Identify which cell holds the provided text, then report its (X, Y) central coordinate. 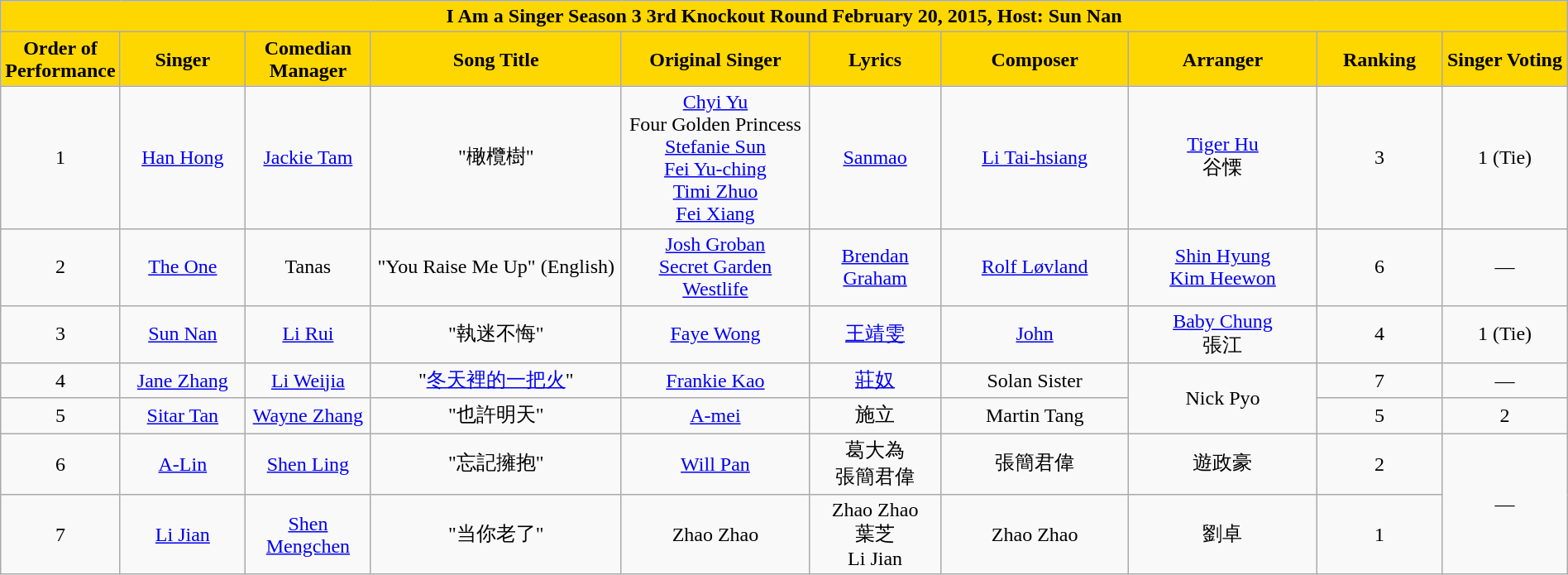
Han Hong (183, 157)
莊奴 (875, 381)
施立 (875, 415)
Faye Wong (715, 334)
Tanas (308, 267)
Order of Performance (60, 60)
Brendan Graham (875, 267)
Solan Sister (1035, 381)
Li Rui (308, 334)
"也許明天" (496, 415)
Jane Zhang (183, 381)
A-mei (715, 415)
The One (183, 267)
"冬天裡的一把火" (496, 381)
Singer Voting (1505, 60)
I Am a Singer Season 3 3rd Knockout Round February 20, 2015, Host: Sun Nan (784, 17)
Shen Ling (308, 464)
葛大為張簡君偉 (875, 464)
遊政豪 (1222, 464)
Chyi YuFour Golden PrincessStefanie SunFei Yu-chingTimi ZhuoFei Xiang (715, 157)
Lyrics (875, 60)
Original Singer (715, 60)
Composer (1035, 60)
Song Title (496, 60)
Martin Tang (1035, 415)
王靖雯 (875, 334)
"忘記擁抱" (496, 464)
Ranking (1379, 60)
Zhao Zhao葉芝Li Jian (875, 534)
"You Raise Me Up" (English) (496, 267)
Tiger Hu谷慄 (1222, 157)
Sun Nan (183, 334)
Li Tai-hsiang (1035, 157)
Shen Mengchen (308, 534)
張簡君偉 (1035, 464)
"当你老了" (496, 534)
Shin HyungKim Heewon (1222, 267)
Frankie Kao (715, 381)
Will Pan (715, 464)
Sitar Tan (183, 415)
Arranger (1222, 60)
"橄欖樹" (496, 157)
Josh GrobanSecret GardenWestlife (715, 267)
Li Weijia (308, 381)
Rolf Løvland (1035, 267)
"執迷不悔" (496, 334)
Jackie Tam (308, 157)
劉卓 (1222, 534)
Singer (183, 60)
A-Lin (183, 464)
Li Jian (183, 534)
Nick Pyo (1222, 399)
Baby Chung張江 (1222, 334)
John (1035, 334)
Sanmao (875, 157)
Comedian Manager (308, 60)
Wayne Zhang (308, 415)
